Determine the [X, Y] coordinate at the center of the cell enclosing the given text.  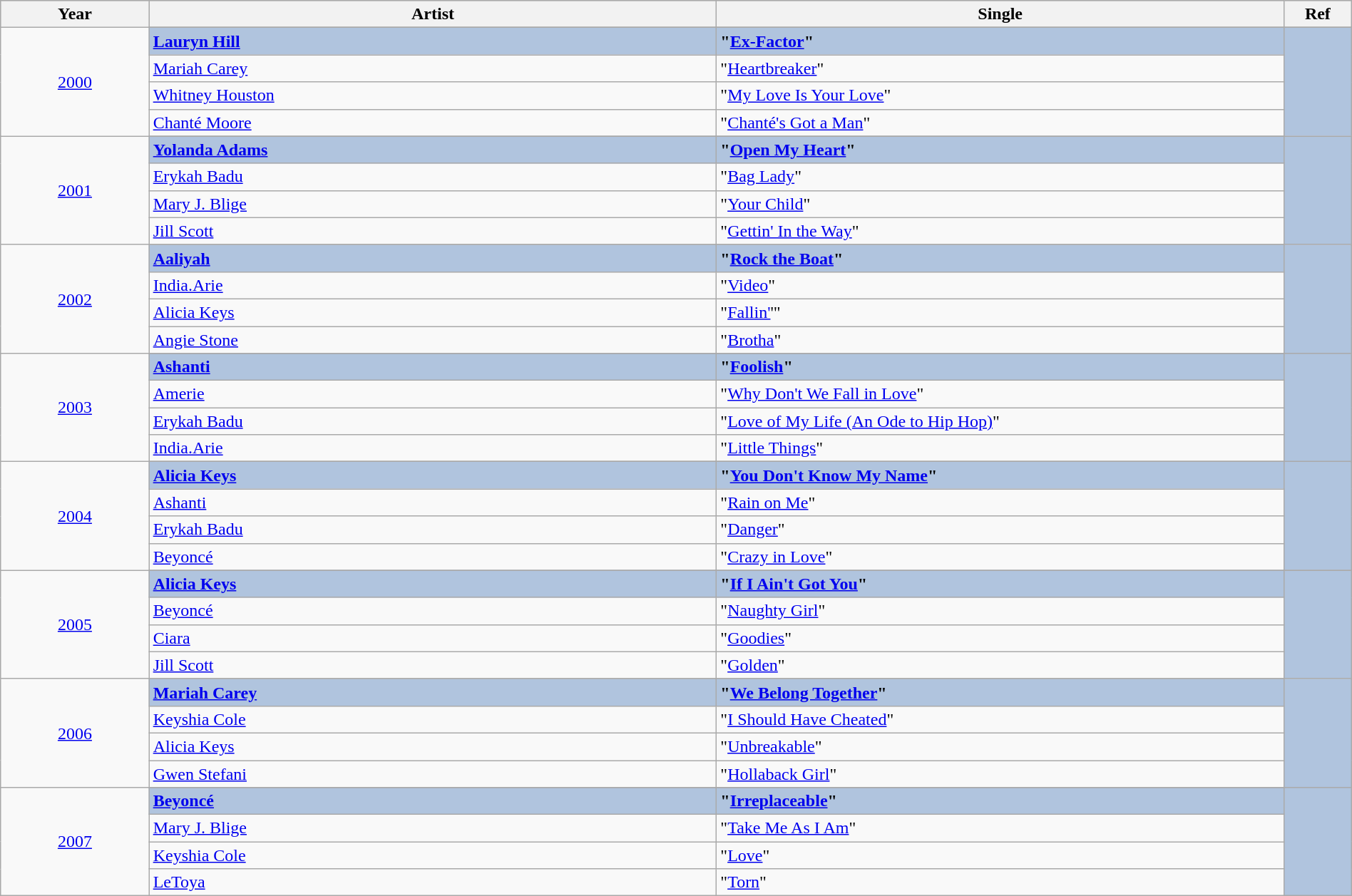
"Take Me As I Am" [1000, 828]
"Love" [1000, 855]
2003 [75, 408]
"Torn" [1000, 882]
Amerie [433, 394]
Single [1000, 14]
"Chanté's Got a Man" [1000, 123]
Ref [1318, 14]
"I Should Have Cheated" [1000, 719]
"Open My Heart" [1000, 150]
"Hollaback Girl" [1000, 773]
"Danger" [1000, 530]
"Bag Lady" [1000, 177]
2001 [75, 190]
2005 [75, 624]
"Rock the Boat" [1000, 258]
"Foolish" [1000, 367]
2004 [75, 516]
"My Love Is Your Love" [1000, 96]
2006 [75, 733]
"Heartbreaker" [1000, 68]
"Video" [1000, 285]
"Why Don't We Fall in Love" [1000, 394]
2007 [75, 842]
"Love of My Life (An Ode to Hip Hop)" [1000, 421]
"Little Things" [1000, 448]
Aaliyah [433, 258]
Chanté Moore [433, 123]
"Crazy in Love" [1000, 557]
Angie Stone [433, 340]
"Goodies" [1000, 638]
Ciara [433, 638]
Gwen Stefani [433, 773]
2002 [75, 299]
Lauryn Hill [433, 41]
"Your Child" [1000, 204]
"Brotha" [1000, 340]
Artist [433, 14]
"We Belong Together" [1000, 692]
"Naughty Girl" [1000, 611]
"Rain on Me" [1000, 503]
LeToya [433, 882]
Year [75, 14]
"Gettin' In the Way" [1000, 231]
2000 [75, 82]
"If I Ain't Got You" [1000, 584]
"Unbreakable" [1000, 746]
"You Don't Know My Name" [1000, 475]
Yolanda Adams [433, 150]
"Irreplaceable" [1000, 801]
Whitney Houston [433, 96]
"Fallin''" [1000, 312]
"Ex-Factor" [1000, 41]
"Golden" [1000, 665]
